Determine the (X, Y) coordinate at the center of the cell enclosing the given text.  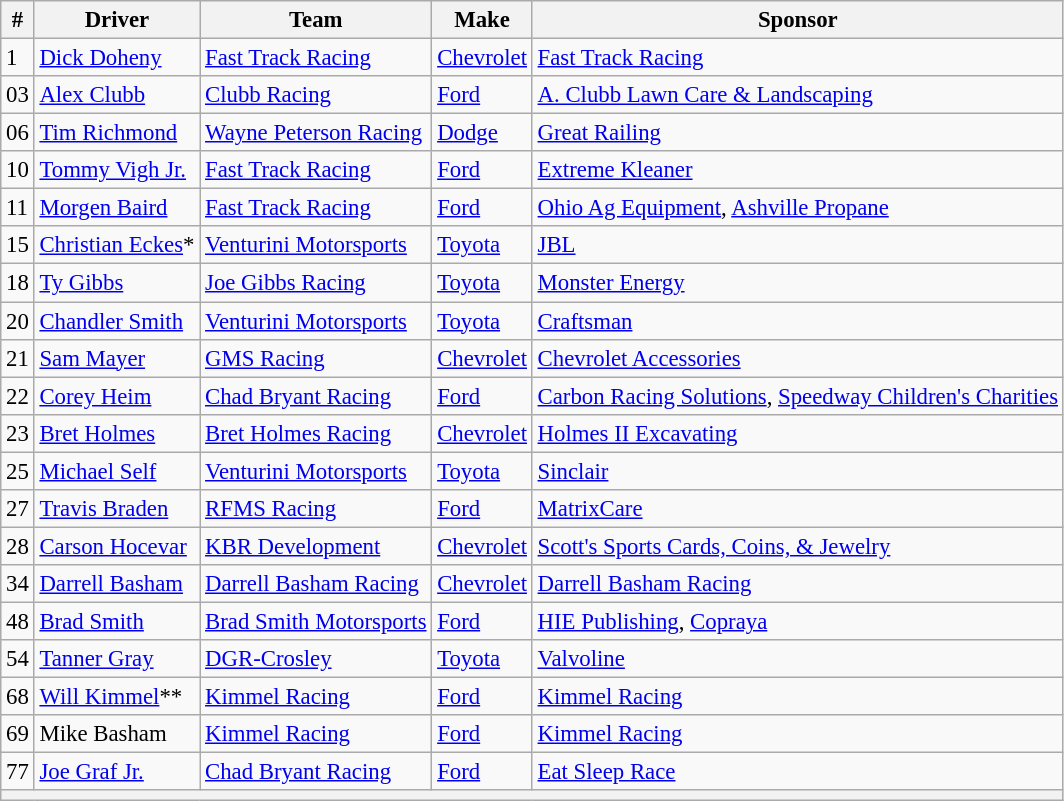
Ohio Ag Equipment, Ashville Propane (798, 208)
Corey Heim (117, 396)
23 (18, 433)
Michael Self (117, 471)
1 (18, 58)
Great Railing (798, 133)
Bret Holmes (117, 433)
Scott's Sports Cards, Coins, & Jewelry (798, 546)
Chandler Smith (117, 321)
Joe Graf Jr. (117, 772)
06 (18, 133)
Tim Richmond (117, 133)
03 (18, 95)
Carbon Racing Solutions, Speedway Children's Charities (798, 396)
# (18, 20)
Morgen Baird (117, 208)
RFMS Racing (316, 509)
Darrell Basham (117, 584)
Joe Gibbs Racing (316, 283)
27 (18, 509)
KBR Development (316, 546)
Ty Gibbs (117, 283)
Brad Smith Motorsports (316, 621)
18 (18, 283)
11 (18, 208)
Team (316, 20)
Make (482, 20)
Dick Doheny (117, 58)
48 (18, 621)
10 (18, 170)
GMS Racing (316, 358)
MatrixCare (798, 509)
A. Clubb Lawn Care & Landscaping (798, 95)
DGR-Crosley (316, 659)
Clubb Racing (316, 95)
Travis Braden (117, 509)
Tanner Gray (117, 659)
Brad Smith (117, 621)
Dodge (482, 133)
HIE Publishing, Copraya (798, 621)
Christian Eckes* (117, 245)
15 (18, 245)
Extreme Kleaner (798, 170)
68 (18, 697)
25 (18, 471)
Sam Mayer (117, 358)
20 (18, 321)
21 (18, 358)
Bret Holmes Racing (316, 433)
Craftsman (798, 321)
Driver (117, 20)
34 (18, 584)
Holmes II Excavating (798, 433)
Eat Sleep Race (798, 772)
77 (18, 772)
Chevrolet Accessories (798, 358)
54 (18, 659)
Tommy Vigh Jr. (117, 170)
28 (18, 546)
JBL (798, 245)
Monster Energy (798, 283)
Mike Basham (117, 734)
Sponsor (798, 20)
Will Kimmel** (117, 697)
22 (18, 396)
Wayne Peterson Racing (316, 133)
Sinclair (798, 471)
Carson Hocevar (117, 546)
Alex Clubb (117, 95)
69 (18, 734)
Valvoline (798, 659)
